Return the [X, Y] coordinate for the center point of the cell that contains the specified text.  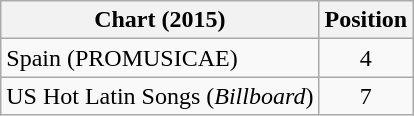
4 [366, 58]
7 [366, 96]
Chart (2015) [160, 20]
Position [366, 20]
US Hot Latin Songs (Billboard) [160, 96]
Spain (PROMUSICAE) [160, 58]
